Extract the (X, Y) coordinate from the center of the cell holding the provided text.  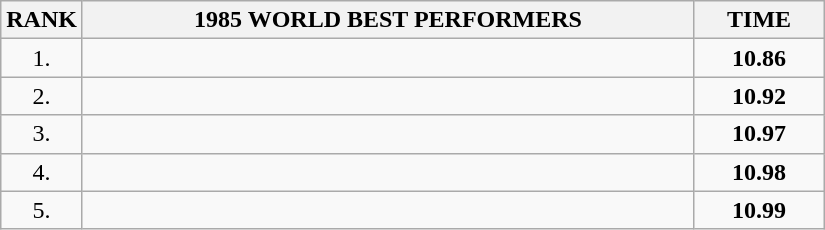
10.86 (760, 58)
5. (42, 210)
2. (42, 96)
1985 WORLD BEST PERFORMERS (388, 20)
3. (42, 134)
1. (42, 58)
10.98 (760, 172)
RANK (42, 20)
TIME (760, 20)
10.97 (760, 134)
10.99 (760, 210)
10.92 (760, 96)
4. (42, 172)
